Scan for the cell matching the given text and deliver its (X, Y) coordinate at center. 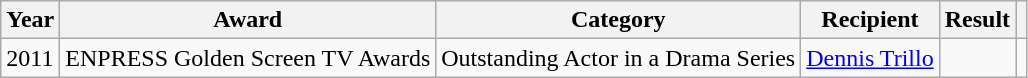
2011 (30, 58)
ENPRESS Golden Screen TV Awards (248, 58)
Year (30, 20)
Category (618, 20)
Recipient (870, 20)
Dennis Trillo (870, 58)
Award (248, 20)
Result (977, 20)
Outstanding Actor in a Drama Series (618, 58)
